Pinpoint the cell where the given text exists, returning its [x, y] midpoint coordinate. 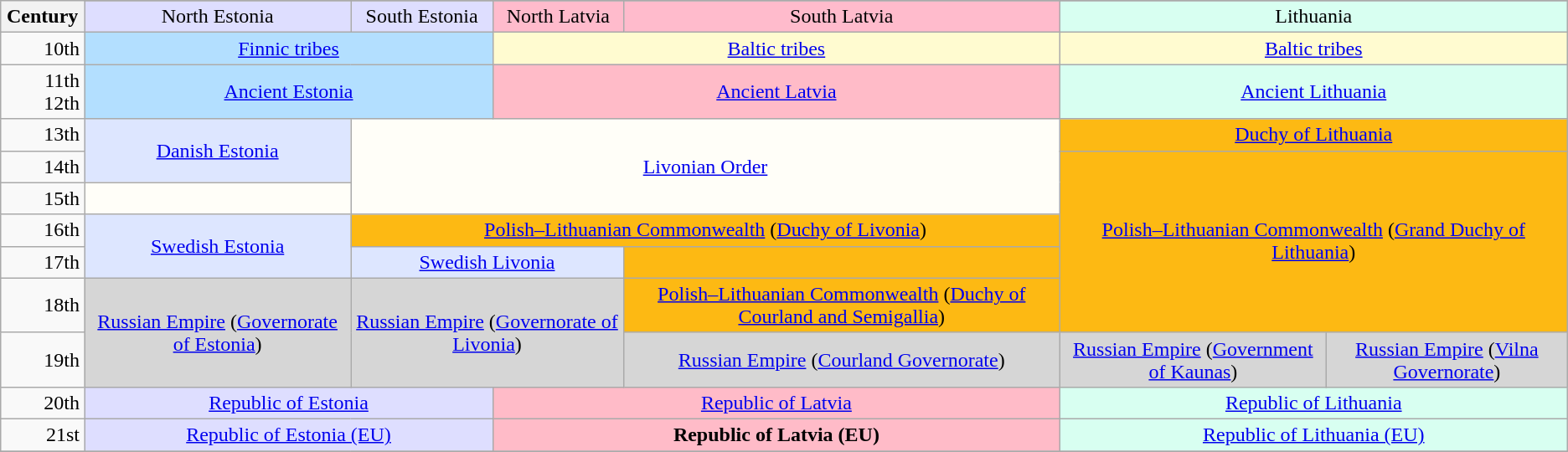
Republic of Lithuania [1313, 403]
20th [43, 403]
10th [43, 49]
15th [43, 198]
13th [43, 135]
Duchy of Lithuania [1313, 135]
Polish–Lithuanian Commonwealth (Duchy of Livonia) [705, 230]
North Estonia [218, 17]
Republic of Lithuania (EU) [1313, 434]
Century [43, 17]
11th 12th [43, 92]
Swedish Estonia [218, 246]
Russian Empire (Courland Governorate) [841, 360]
Ancient Latvia [777, 92]
Polish–Lithuanian Commonwealth (Duchy of Courland and Semigallia) [841, 305]
14th [43, 167]
Finnic tribes [289, 49]
Russian Empire (Governorate of Livonia) [487, 332]
South Latvia [841, 17]
Republic of Latvia [777, 403]
Livonian Order [705, 167]
North Latvia [559, 17]
Swedish Livonia [487, 262]
18th [43, 305]
17th [43, 262]
South Estonia [422, 17]
Danish Estonia [218, 151]
19th [43, 360]
Russian Empire (Government of Kaunas) [1193, 360]
Ancient Estonia [289, 92]
Republic of Estonia (EU) [289, 434]
16th [43, 230]
Republic of Estonia [289, 403]
Russian Empire (Governorate of Estonia) [218, 332]
21st [43, 434]
Russian Empire (Vilna Governorate) [1447, 360]
Ancient Lithuania [1313, 92]
Polish–Lithuanian Commonwealth (Grand Duchy of Lithuania) [1313, 241]
Lithuania [1313, 17]
Republic of Latvia (EU) [777, 434]
